Output the (X, Y) coordinate of the center of the cell containing the given text.  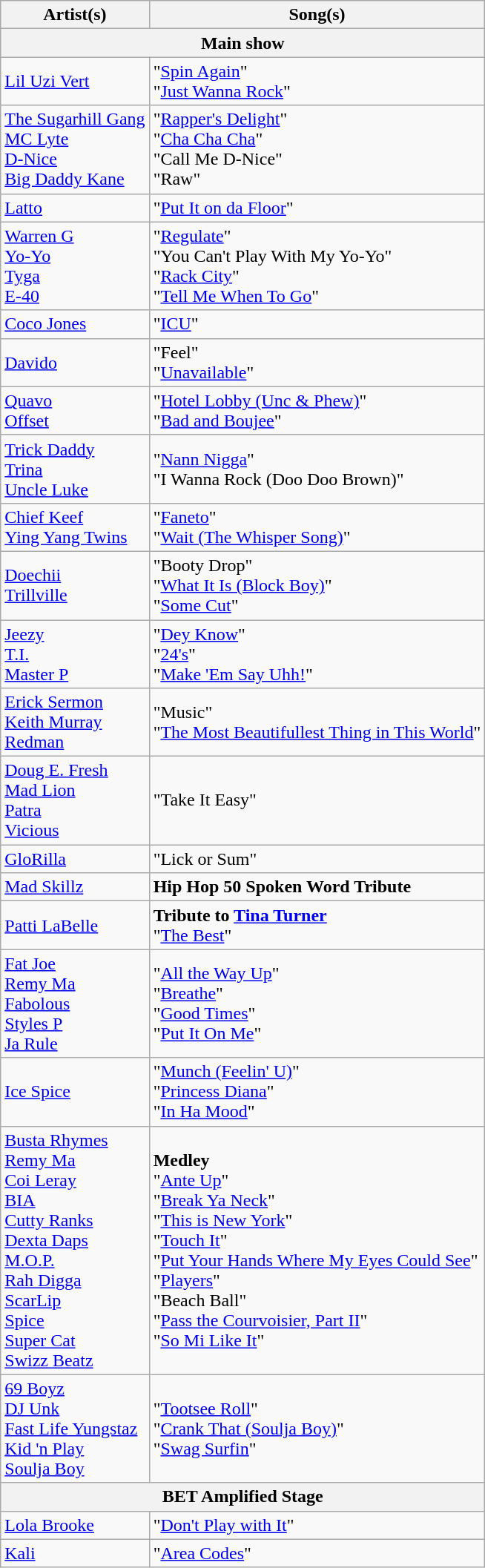
Song(s) (317, 15)
Chief KeefYing Yang Twins (75, 527)
"Put It on da Floor" (317, 208)
"Rapper's Delight""Cha Cha Cha""Call Me D-Nice""Raw" (317, 150)
"Don't Play with It" (317, 1525)
Trick DaddyTrinaUncle Luke (75, 469)
69 BoyzDJ UnkFast Life YungstazKid 'n PlaySoulja Boy (75, 1429)
Coco Jones (75, 324)
Busta RhymesRemy MaCoi LerayBIACutty RanksDexta DapsM.O.P.Rah DiggaScarLipSpiceSuper CatSwizz Beatz (75, 1251)
Ice Spice (75, 1092)
Lil Uzi Vert (75, 82)
Main show (243, 43)
"All the Way Up""Breathe""Good Times""Put It On Me" (317, 1004)
Latto (75, 208)
"Hotel Lobby (Unc & Phew)""Bad and Boujee" (317, 411)
"ICU" (317, 324)
Erick SermonKeith MurrayRedman (75, 722)
Doug E. FreshMad LionPatraVicious (75, 801)
BET Amplified Stage (243, 1497)
"Dey Know""24's""Make 'Em Say Uhh!" (317, 654)
Tribute to Tina Turner"The Best" (317, 926)
Artist(s) (75, 15)
Lola Brooke (75, 1525)
Mad Skillz (75, 887)
"Regulate""You Can't Play With My Yo-Yo""Rack City""Tell Me When To Go" (317, 266)
Fat JoeRemy MaFabolousStyles PJa Rule (75, 1004)
Patti LaBelle (75, 926)
JeezyT.I.Master P (75, 654)
"Spin Again""Just Wanna Rock" (317, 82)
QuavoOffset (75, 411)
GloRilla (75, 859)
"Feel""Unavailable" (317, 362)
Warren GYo-YoTygaE-40 (75, 266)
DoechiiTrillville (75, 585)
Kali (75, 1553)
"Area Codes" (317, 1553)
"Tootsee Roll""Crank That (Soulja Boy)""Swag Surfin" (317, 1429)
"Music""The Most Beautifullest Thing in This World" (317, 722)
"Faneto""Wait (The Whisper Song)" (317, 527)
"Take It Easy" (317, 801)
"Lick or Sum" (317, 859)
Hip Hop 50 Spoken Word Tribute (317, 887)
"Nann Nigga""I Wanna Rock (Doo Doo Brown)" (317, 469)
"Booty Drop""What It Is (Block Boy)""Some Cut" (317, 585)
The Sugarhill GangMC LyteD-NiceBig Daddy Kane (75, 150)
Davido (75, 362)
"Munch (Feelin' U)""Princess Diana""In Ha Mood" (317, 1092)
